Locate the cell with the specified text and output its (x, y) center coordinate. 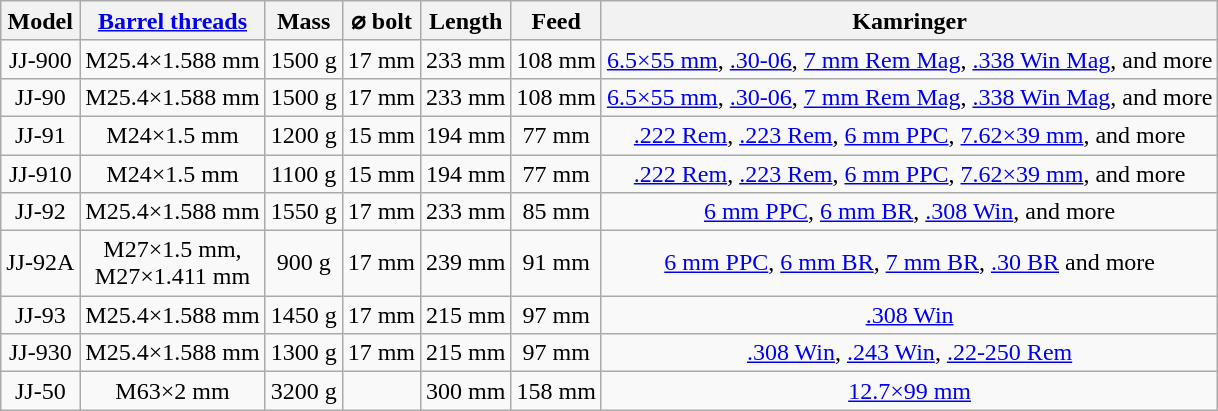
JJ-90 (40, 97)
900 g (304, 264)
JJ-92A (40, 264)
158 mm (556, 391)
91 mm (556, 264)
1550 g (304, 212)
JJ-910 (40, 173)
JJ-91 (40, 135)
JJ-93 (40, 315)
300 mm (466, 391)
Mass (304, 21)
JJ-900 (40, 59)
JJ-92 (40, 212)
6 mm PPC, 6 mm BR, 7 mm BR, .30 BR and more (909, 264)
3200 g (304, 391)
6 mm PPC, 6 mm BR, .308 Win, and more (909, 212)
12.7×99 mm (909, 391)
.308 Win (909, 315)
Kamringer (909, 21)
239 mm (466, 264)
1100 g (304, 173)
Barrel threads (172, 21)
M27×1.5 mm,M27×1.411 mm (172, 264)
Length (466, 21)
Model (40, 21)
Feed (556, 21)
JJ-50 (40, 391)
1450 g (304, 315)
JJ-930 (40, 353)
1200 g (304, 135)
1300 g (304, 353)
M63×2 mm (172, 391)
⌀ bolt (381, 21)
85 mm (556, 212)
.308 Win, .243 Win, .22-250 Rem (909, 353)
